Search for the cell housing the specified text and yield its (x, y) center coordinate. 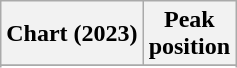
Peakposition (189, 34)
Chart (2023) (72, 34)
